Extract the (X, Y) coordinate from the center of the cell holding the provided text.  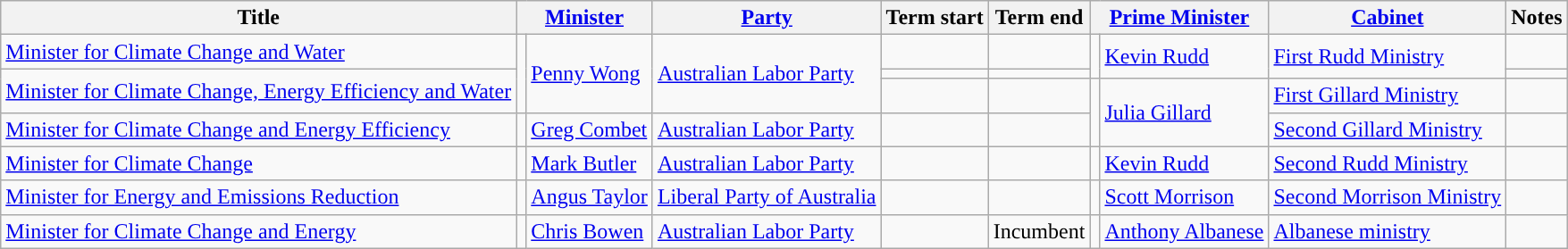
Minister (584, 18)
Julia Gillard (1185, 112)
Mark Butler (590, 163)
Minister for Energy and Emissions Reduction (259, 197)
Term end (1039, 18)
Second Morrison Ministry (1388, 197)
Albanese ministry (1388, 231)
Title (259, 18)
Liberal Party of Australia (767, 197)
Notes (1537, 18)
Prime Minister (1179, 18)
Anthony Albanese (1185, 231)
Minister for Climate Change and Water (259, 52)
Minister for Climate Change, Energy Efficiency and Water (259, 91)
Term start (935, 18)
Incumbent (1039, 231)
First Gillard Ministry (1388, 95)
Minister for Climate Change and Energy Efficiency (259, 129)
First Rudd Ministry (1388, 57)
Party (767, 18)
Chris Bowen (590, 231)
Second Rudd Ministry (1388, 163)
Minister for Climate Change and Energy (259, 231)
Minister for Climate Change (259, 163)
Second Gillard Ministry (1388, 129)
Greg Combet (590, 129)
Cabinet (1388, 18)
Scott Morrison (1185, 197)
Angus Taylor (590, 197)
Penny Wong (590, 73)
